Search for the cell housing the specified text and yield its (X, Y) center coordinate. 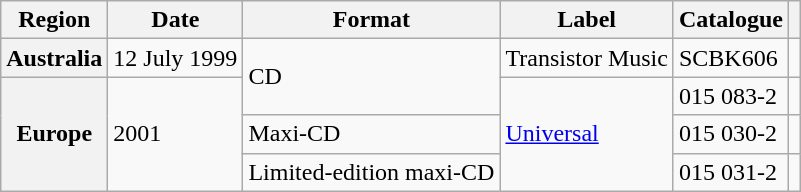
Limited-edition maxi-CD (372, 172)
Region (54, 20)
CD (372, 77)
015 031-2 (730, 172)
Catalogue (730, 20)
Transistor Music (587, 58)
12 July 1999 (176, 58)
Maxi-CD (372, 134)
Universal (587, 134)
015 083-2 (730, 96)
015 030-2 (730, 134)
Australia (54, 58)
Date (176, 20)
Europe (54, 134)
Label (587, 20)
SCBK606 (730, 58)
Format (372, 20)
2001 (176, 134)
